Search for the cell housing the specified text and yield its [x, y] center coordinate. 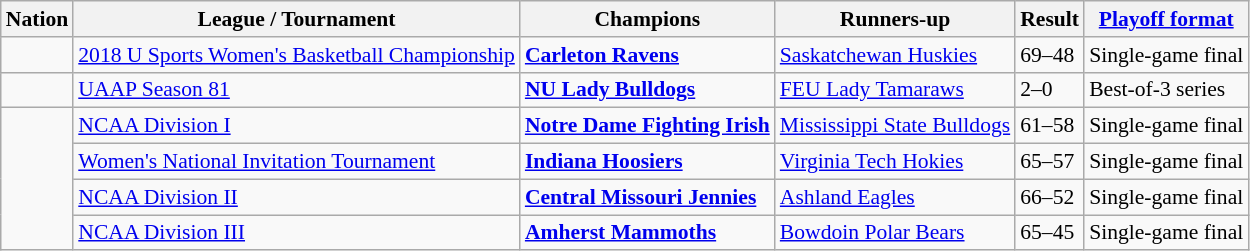
Virginia Tech Hokies [895, 162]
Ashland Eagles [895, 197]
2–0 [1050, 90]
FEU Lady Tamaraws [895, 90]
61–58 [1050, 126]
Nation [37, 19]
NCAA Division II [296, 197]
Amherst Mammoths [648, 233]
69–48 [1050, 55]
Saskatchewan Huskies [895, 55]
NU Lady Bulldogs [648, 90]
Champions [648, 19]
Central Missouri Jennies [648, 197]
Carleton Ravens [648, 55]
65–57 [1050, 162]
Playoff format [1166, 19]
2018 U Sports Women's Basketball Championship [296, 55]
Bowdoin Polar Bears [895, 233]
Mississippi State Bulldogs [895, 126]
Runners-up [895, 19]
Women's National Invitation Tournament [296, 162]
UAAP Season 81 [296, 90]
Notre Dame Fighting Irish [648, 126]
League / Tournament [296, 19]
NCAA Division I [296, 126]
Indiana Hoosiers [648, 162]
65–45 [1050, 233]
Best-of-3 series [1166, 90]
Result [1050, 19]
NCAA Division III [296, 233]
66–52 [1050, 197]
